Return [X, Y] of the center of cell containing provided text 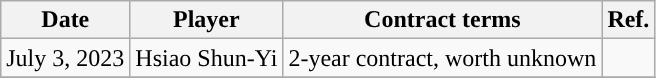
Contract terms [442, 20]
Date [66, 20]
2-year contract, worth unknown [442, 58]
Hsiao Shun-Yi [206, 58]
Ref. [628, 20]
Player [206, 20]
July 3, 2023 [66, 58]
